From the cell containing the given text, extract its center point as [x, y] coordinate. 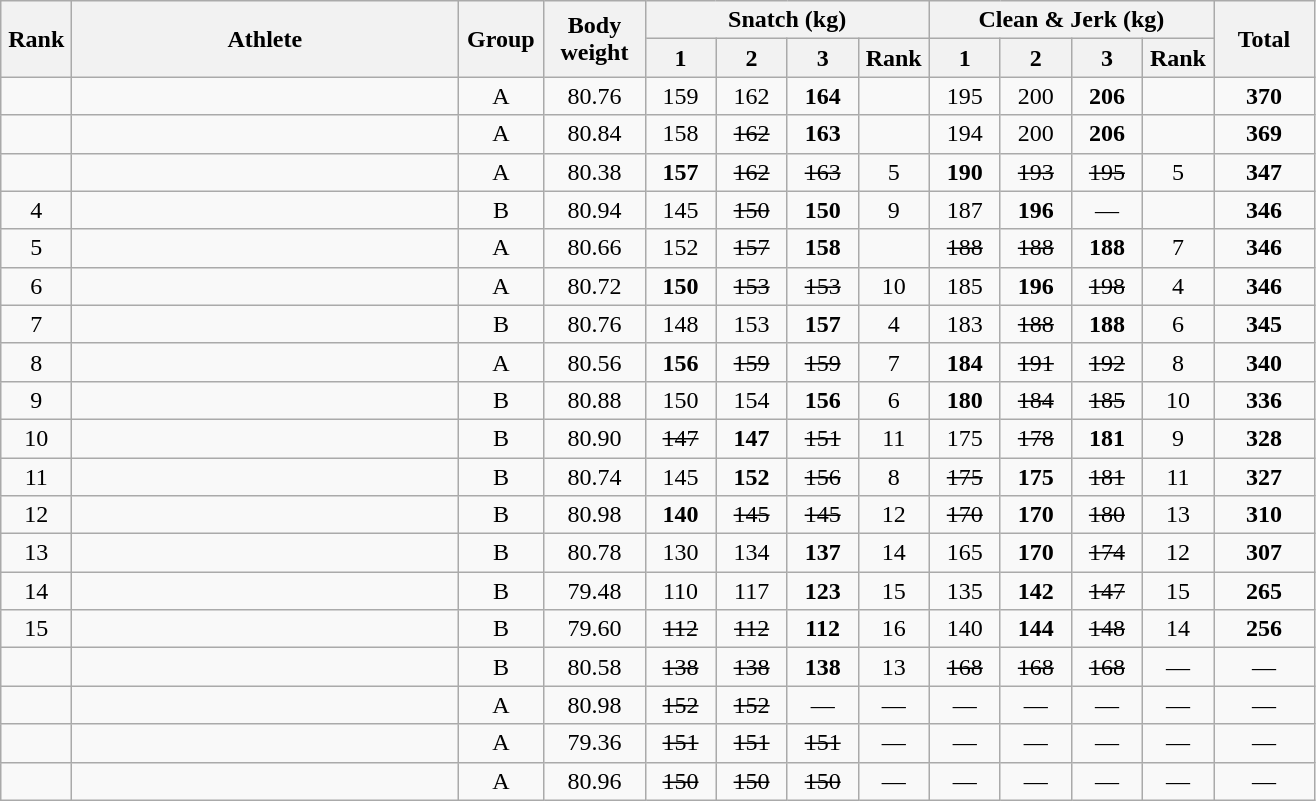
369 [1264, 134]
174 [1106, 553]
165 [964, 553]
79.36 [594, 743]
80.38 [594, 172]
Group [501, 39]
134 [752, 553]
80.96 [594, 781]
191 [1036, 362]
80.74 [594, 477]
Body weight [594, 39]
328 [1264, 438]
347 [1264, 172]
80.58 [594, 667]
265 [1264, 591]
256 [1264, 629]
340 [1264, 362]
192 [1106, 362]
80.56 [594, 362]
80.88 [594, 400]
327 [1264, 477]
80.66 [594, 248]
123 [822, 591]
183 [964, 324]
164 [822, 96]
79.60 [594, 629]
Snatch (kg) [787, 20]
194 [964, 134]
130 [680, 553]
80.90 [594, 438]
117 [752, 591]
345 [1264, 324]
310 [1264, 515]
178 [1036, 438]
190 [964, 172]
110 [680, 591]
336 [1264, 400]
370 [1264, 96]
142 [1036, 591]
307 [1264, 553]
187 [964, 210]
80.72 [594, 286]
154 [752, 400]
198 [1106, 286]
137 [822, 553]
80.94 [594, 210]
135 [964, 591]
Athlete [265, 39]
16 [894, 629]
80.84 [594, 134]
144 [1036, 629]
Clean & Jerk (kg) [1071, 20]
79.48 [594, 591]
193 [1036, 172]
80.78 [594, 553]
Total [1264, 39]
